Extract the [x, y] coordinate from the center of the cell holding the provided text.  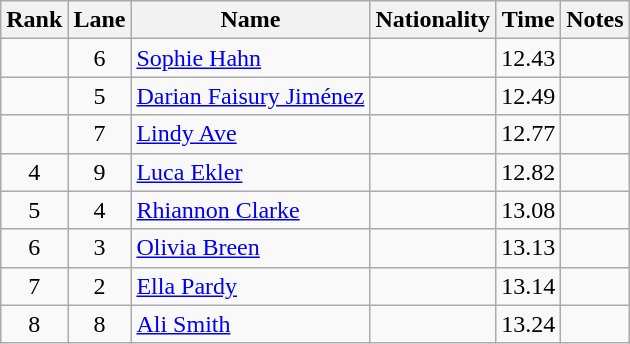
Rhiannon Clarke [250, 210]
Darian Faisury Jiménez [250, 96]
Notes [595, 20]
12.77 [528, 134]
Time [528, 20]
13.24 [528, 324]
Lane [100, 20]
12.43 [528, 58]
Ella Pardy [250, 286]
Ali Smith [250, 324]
13.14 [528, 286]
Lindy Ave [250, 134]
12.49 [528, 96]
Luca Ekler [250, 172]
13.08 [528, 210]
2 [100, 286]
Rank [34, 20]
Nationality [433, 20]
Olivia Breen [250, 248]
12.82 [528, 172]
3 [100, 248]
9 [100, 172]
Name [250, 20]
Sophie Hahn [250, 58]
13.13 [528, 248]
